Return (X, Y) of the center of cell containing provided text 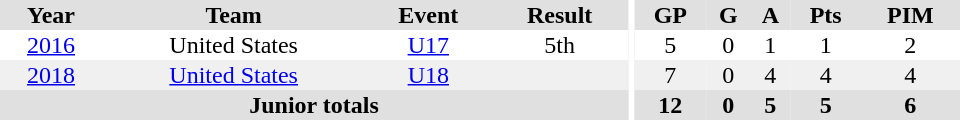
A (770, 15)
Pts (826, 15)
Result (560, 15)
U18 (428, 75)
Junior totals (314, 105)
12 (670, 105)
5th (560, 45)
Year (51, 15)
2 (910, 45)
U17 (428, 45)
Team (234, 15)
PIM (910, 15)
2016 (51, 45)
7 (670, 75)
GP (670, 15)
G (728, 15)
6 (910, 105)
Event (428, 15)
2018 (51, 75)
